Pinpoint the cell where the given text exists, returning its [x, y] midpoint coordinate. 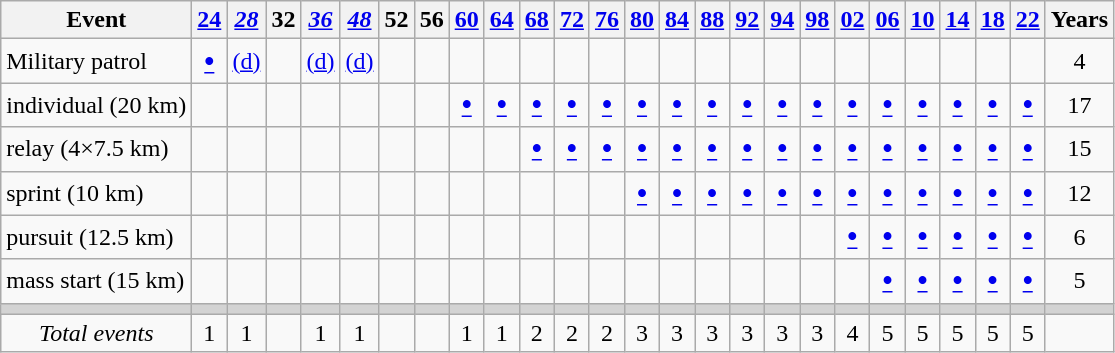
14 [958, 20]
12 [1079, 193]
48 [360, 20]
06 [888, 20]
64 [502, 20]
98 [818, 20]
individual (20 km) [96, 105]
80 [642, 20]
24 [210, 20]
68 [536, 20]
relay (4×7.5 km) [96, 149]
88 [712, 20]
18 [992, 20]
6 [1079, 237]
72 [572, 20]
56 [432, 20]
Military patrol [96, 61]
92 [748, 20]
32 [284, 20]
84 [678, 20]
36 [320, 20]
Total events [96, 333]
pursuit (12.5 km) [96, 237]
Years [1079, 20]
02 [852, 20]
10 [922, 20]
Event [96, 20]
52 [396, 20]
22 [1028, 20]
76 [606, 20]
94 [782, 20]
15 [1079, 149]
sprint (10 km) [96, 193]
60 [466, 20]
28 [246, 20]
17 [1079, 105]
mass start (15 km) [96, 281]
